Scan for the cell matching the given text and deliver its (X, Y) coordinate at center. 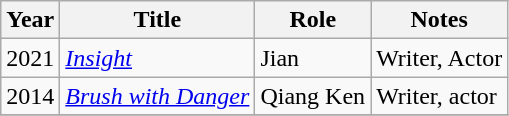
2021 (30, 58)
Insight (158, 58)
Qiang Ken (313, 96)
Writer, Actor (440, 58)
Year (30, 20)
Jian (313, 58)
2014 (30, 96)
Notes (440, 20)
Role (313, 20)
Writer, actor (440, 96)
Brush with Danger (158, 96)
Title (158, 20)
